Search for the cell housing the specified text and yield its [x, y] center coordinate. 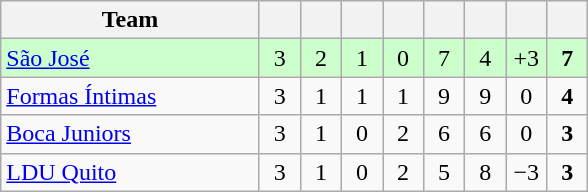
São José [130, 58]
LDU Quito [130, 172]
Team [130, 20]
−3 [526, 172]
+3 [526, 58]
Formas Íntimas [130, 96]
8 [486, 172]
5 [444, 172]
Boca Juniors [130, 134]
